Capture the cell that displays the provided text and extract its (x, y) central coordinate. 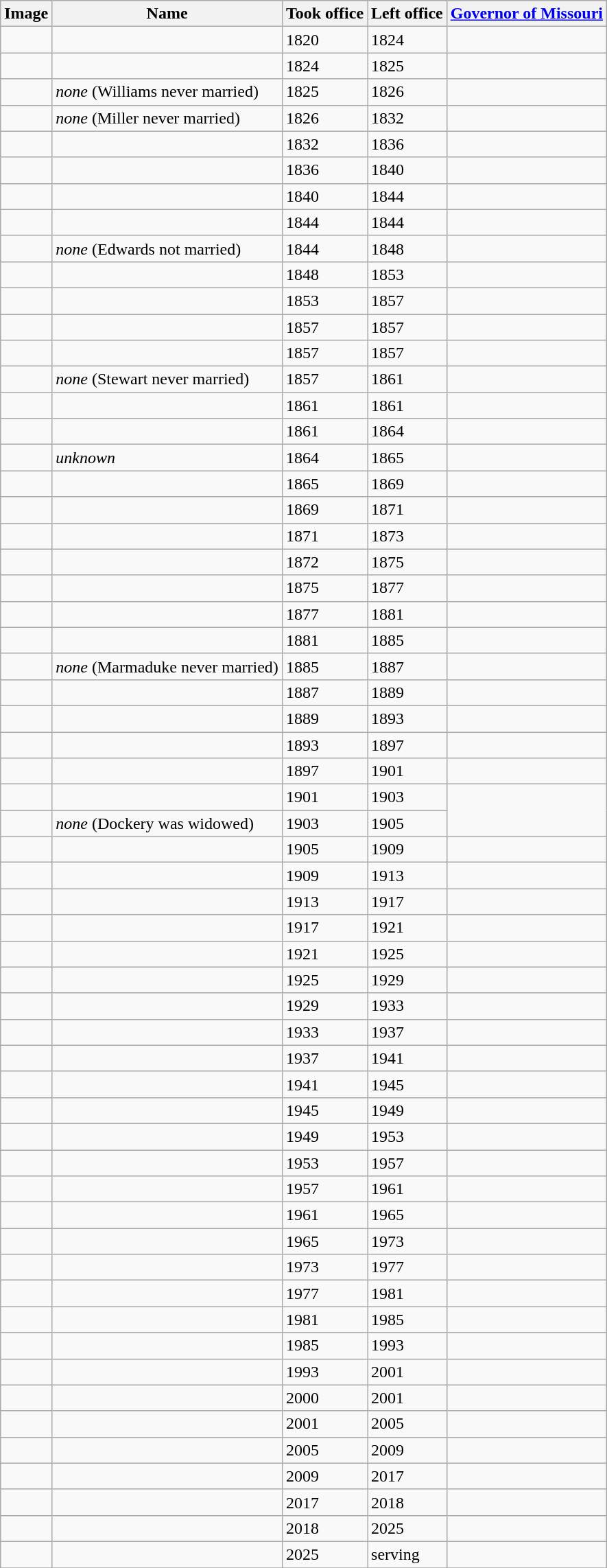
Took office (324, 14)
Left office (407, 14)
none (Stewart never married) (167, 379)
1873 (407, 536)
none (Marmaduke never married) (167, 666)
serving (407, 1554)
none (Williams never married) (167, 92)
Governor of Missouri (527, 14)
Name (167, 14)
1872 (324, 562)
1820 (324, 40)
none (Dockery was widowed) (167, 823)
2000 (324, 1398)
none (Edwards not married) (167, 248)
none (Miller never married) (167, 118)
Image (26, 14)
unknown (167, 458)
